Extract the [X, Y] coordinate from the center of the cell holding the provided text.  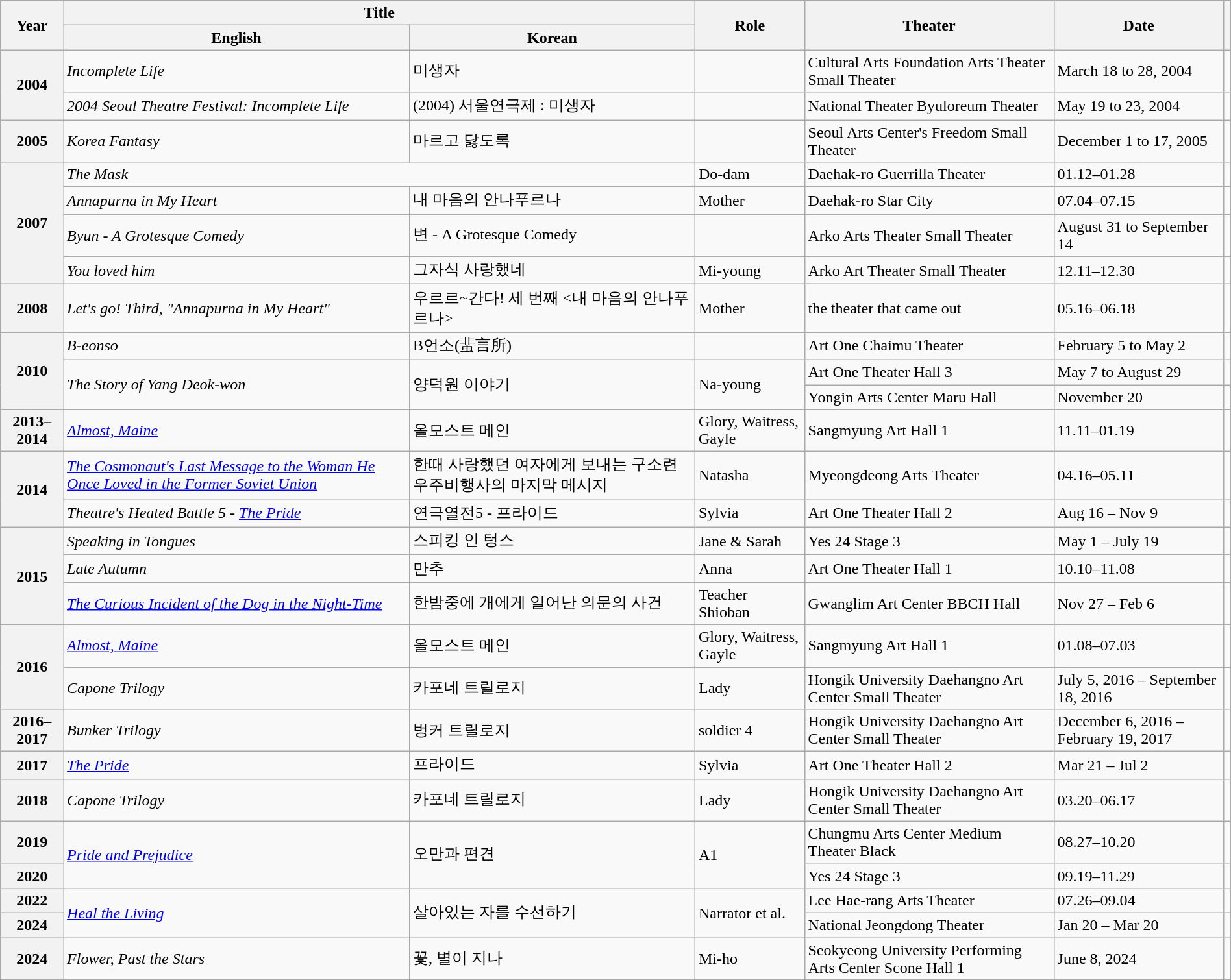
2004 [32, 85]
2007 [32, 223]
November 20 [1139, 397]
Gwanglim Art Center BBCH Hall [929, 604]
Speaking in Tongues [236, 541]
Natasha [749, 476]
English [236, 38]
Anna [749, 569]
Seokyeong University Performing Arts Center Scone Hall 1 [929, 958]
2015 [32, 576]
2018 [32, 800]
B-eonso [236, 347]
내 마음의 안나푸르나 [553, 201]
12.11–12.30 [1139, 270]
한밤중에 개에게 일어난 의문의 사건 [553, 604]
Teacher Shioban [749, 604]
2017 [32, 766]
Art One Theater Hall 1 [929, 569]
Narrator et al. [749, 913]
Theater [929, 25]
Daehak-ro Guerrilla Theater [929, 175]
December 6, 2016 – February 19, 2017 [1139, 731]
Aug 16 – Nov 9 [1139, 514]
07.04–07.15 [1139, 201]
11.11–01.19 [1139, 431]
08.27–10.20 [1139, 842]
2019 [32, 842]
만추 [553, 569]
2020 [32, 876]
Let's go! Third, "Annapurna in My Heart" [236, 308]
Date [1139, 25]
04.16–05.11 [1139, 476]
(2004) 서울연극제 : 미생자 [553, 106]
Heal the Living [236, 913]
Nov 27 – Feb 6 [1139, 604]
May 19 to 23, 2004 [1139, 106]
꽃, 별이 지나 [553, 958]
살아있는 자를 수선하기 [553, 913]
2016–2017 [32, 731]
2022 [32, 900]
09.19–11.29 [1139, 876]
May 1 – July 19 [1139, 541]
You loved him [236, 270]
Jane & Sarah [749, 541]
2008 [32, 308]
07.26–09.04 [1139, 900]
01.08–07.03 [1139, 645]
Arko Art Theater Small Theater [929, 270]
The Curious Incident of the Dog in the Night-Time [236, 604]
Na-young [749, 384]
The Pride [236, 766]
Incomplete Life [236, 71]
미생자 [553, 71]
Mi-young [749, 270]
01.12–01.28 [1139, 175]
The Story of Yang Deok-won [236, 384]
soldier 4 [749, 731]
Bunker Trilogy [236, 731]
한때 사랑했던 여자에게 보내는 구소련 우주비행사의 마지막 메시지 [553, 476]
Flower, Past the Stars [236, 958]
Daehak-ro Star City [929, 201]
Korea Fantasy [236, 140]
2016 [32, 667]
Role [749, 25]
2004 Seoul Theatre Festival: Incomplete Life [236, 106]
National Jeongdong Theater [929, 925]
Myeongdeong Arts Theater [929, 476]
National Theater Byuloreum Theater [929, 106]
Mar 21 – Jul 2 [1139, 766]
Korean [553, 38]
Chungmu Arts Center Medium Theater Black [929, 842]
December 1 to 17, 2005 [1139, 140]
A1 [749, 854]
Arko Arts Theater Small Theater [929, 235]
Seoul Arts Center's Freedom Small Theater [929, 140]
Theatre's Heated Battle 5 - The Pride [236, 514]
Lee Hae-rang Arts Theater [929, 900]
프라이드 [553, 766]
우르르~간다! 세 번째 <내 마음의 안나푸르나> [553, 308]
연극열전5 - 프라이드 [553, 514]
June 8, 2024 [1139, 958]
Jan 20 – Mar 20 [1139, 925]
B언소(蜚言所) [553, 347]
Annapurna in My Heart [236, 201]
변 - A Grotesque Comedy [553, 235]
Art One Chaimu Theater [929, 347]
The Mask [379, 175]
Art One Theater Hall 3 [929, 372]
Byun - A Grotesque Comedy [236, 235]
10.10–11.08 [1139, 569]
Title [379, 13]
May 7 to August 29 [1139, 372]
Cultural Arts Foundation Arts Theater Small Theater [929, 71]
Year [32, 25]
2014 [32, 489]
그자식 사랑했네 [553, 270]
Do-dam [749, 175]
August 31 to September 14 [1139, 235]
Yongin Arts Center Maru Hall [929, 397]
Pride and Prejudice [236, 854]
05.16–06.18 [1139, 308]
2013–2014 [32, 431]
스피킹 인 텅스 [553, 541]
03.20–06.17 [1139, 800]
양덕원 이야기 [553, 384]
February 5 to May 2 [1139, 347]
2010 [32, 371]
Mi-ho [749, 958]
The Cosmonaut's Last Message to the Woman He Once Loved in the Former Soviet Union [236, 476]
July 5, 2016 – September 18, 2016 [1139, 688]
March 18 to 28, 2004 [1139, 71]
the theater that came out [929, 308]
오만과 편견 [553, 854]
2005 [32, 140]
Late Autumn [236, 569]
벙커 트릴로지 [553, 731]
마르고 닳도록 [553, 140]
